Identify which cell holds the provided text, then report its (x, y) central coordinate. 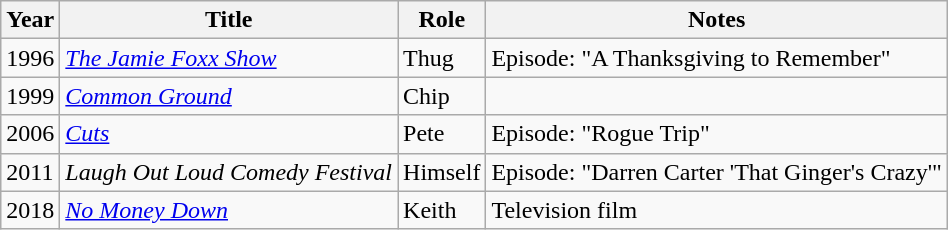
Keith (442, 210)
Episode: "A Thanksgiving to Remember" (716, 58)
Cuts (229, 134)
Episode: "Rogue Trip" (716, 134)
Notes (716, 20)
Chip (442, 96)
Common Ground (229, 96)
Episode: "Darren Carter 'That Ginger's Crazy'" (716, 172)
Title (229, 20)
Television film (716, 210)
Himself (442, 172)
1996 (30, 58)
Role (442, 20)
2018 (30, 210)
2011 (30, 172)
No Money Down (229, 210)
Pete (442, 134)
The Jamie Foxx Show (229, 58)
Year (30, 20)
Thug (442, 58)
1999 (30, 96)
Laugh Out Loud Comedy Festival (229, 172)
2006 (30, 134)
